Extract the [x, y] coordinate from the center of the cell holding the provided text.  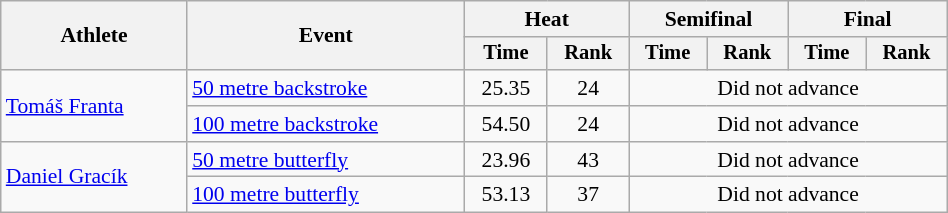
Daniel Gracík [94, 178]
Tomáš Franta [94, 106]
25.35 [506, 88]
Semifinal [708, 19]
100 metre backstroke [326, 124]
43 [588, 160]
Athlete [94, 36]
Final [868, 19]
54.50 [506, 124]
50 metre butterfly [326, 160]
100 metre butterfly [326, 195]
Heat [546, 19]
23.96 [506, 160]
53.13 [506, 195]
50 metre backstroke [326, 88]
Event [326, 36]
37 [588, 195]
